Search for the cell housing the specified text and yield its (x, y) center coordinate. 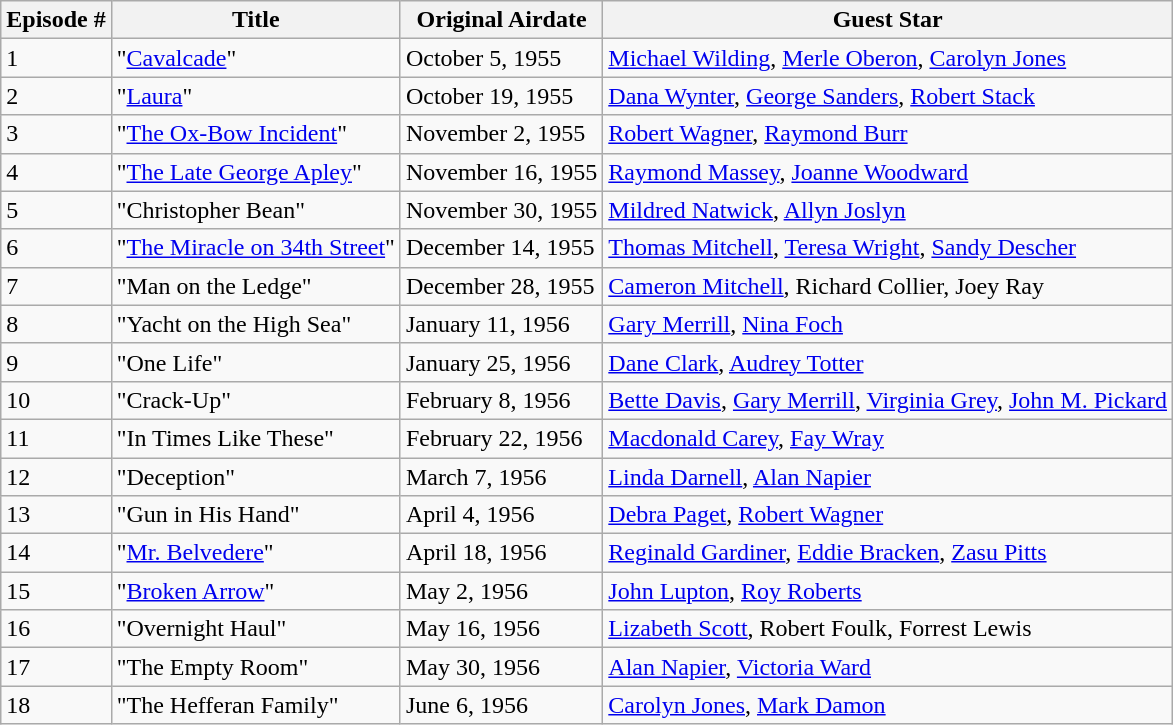
"Deception" (256, 477)
Raymond Massey, Joanne Woodward (888, 172)
May 16, 1956 (501, 629)
"Mr. Belvedere" (256, 553)
Macdonald Carey, Fay Wray (888, 438)
Mildred Natwick, Allyn Joslyn (888, 210)
June 6, 1956 (501, 705)
Robert Wagner, Raymond Burr (888, 134)
Dane Clark, Audrey Totter (888, 362)
March 7, 1956 (501, 477)
3 (56, 134)
May 30, 1956 (501, 667)
October 5, 1955 (501, 58)
November 16, 1955 (501, 172)
Thomas Mitchell, Teresa Wright, Sandy Descher (888, 248)
Linda Darnell, Alan Napier (888, 477)
16 (56, 629)
October 19, 1955 (501, 96)
Debra Paget, Robert Wagner (888, 515)
Alan Napier, Victoria Ward (888, 667)
Guest Star (888, 20)
Original Airdate (501, 20)
May 2, 1956 (501, 591)
Carolyn Jones, Mark Damon (888, 705)
Title (256, 20)
12 (56, 477)
John Lupton, Roy Roberts (888, 591)
"One Life" (256, 362)
January 11, 1956 (501, 324)
"The Hefferan Family" (256, 705)
Reginald Gardiner, Eddie Bracken, Zasu Pitts (888, 553)
"Overnight Haul" (256, 629)
7 (56, 286)
8 (56, 324)
10 (56, 400)
"Christopher Bean" (256, 210)
18 (56, 705)
Bette Davis, Gary Merrill, Virginia Grey, John M. Pickard (888, 400)
November 30, 1955 (501, 210)
Lizabeth Scott, Robert Foulk, Forrest Lewis (888, 629)
"Man on the Ledge" (256, 286)
"The Ox-Bow Incident" (256, 134)
"Yacht on the High Sea" (256, 324)
Dana Wynter, George Sanders, Robert Stack (888, 96)
11 (56, 438)
"Laura" (256, 96)
Gary Merrill, Nina Foch (888, 324)
December 28, 1955 (501, 286)
December 14, 1955 (501, 248)
"Gun in His Hand" (256, 515)
"Crack-Up" (256, 400)
Cameron Mitchell, Richard Collier, Joey Ray (888, 286)
1 (56, 58)
5 (56, 210)
14 (56, 553)
15 (56, 591)
November 2, 1955 (501, 134)
April 4, 1956 (501, 515)
"Broken Arrow" (256, 591)
February 22, 1956 (501, 438)
"The Miracle on 34th Street" (256, 248)
17 (56, 667)
April 18, 1956 (501, 553)
2 (56, 96)
4 (56, 172)
"Cavalcade" (256, 58)
"The Late George Apley" (256, 172)
January 25, 1956 (501, 362)
9 (56, 362)
13 (56, 515)
February 8, 1956 (501, 400)
"The Empty Room" (256, 667)
Michael Wilding, Merle Oberon, Carolyn Jones (888, 58)
6 (56, 248)
Episode # (56, 20)
"In Times Like These" (256, 438)
